From the cell containing the given text, extract its center point as [X, Y] coordinate. 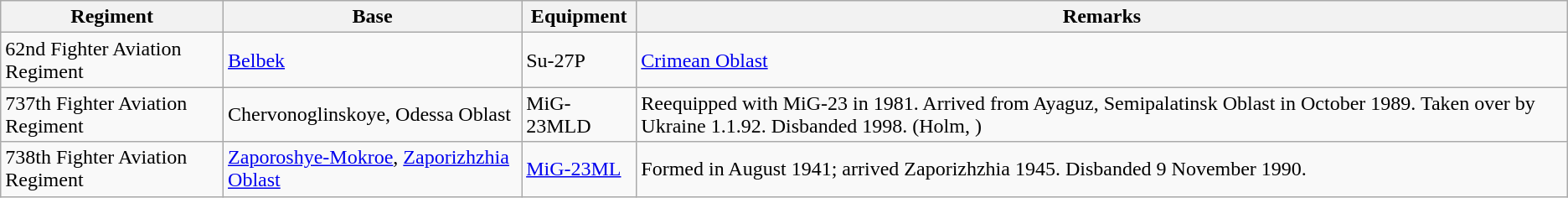
Crimean Oblast [1102, 60]
Formed in August 1941; arrived Zaporizhzhia 1945. Disbanded 9 November 1990. [1102, 169]
Su-27P [580, 60]
62nd Fighter Aviation Regiment [112, 60]
Remarks [1102, 17]
Regiment [112, 17]
738th Fighter Aviation Regiment [112, 169]
Chervonoglinskoye, Odessa Oblast [373, 114]
Equipment [580, 17]
Zaporoshye-Mokroe, Zaporizhzhia Oblast [373, 169]
Reequipped with MiG-23 in 1981. Arrived from Ayaguz, Semipalatinsk Oblast in October 1989. Taken over by Ukraine 1.1.92. Disbanded 1998. (Holm, ) [1102, 114]
MiG-23MLD [580, 114]
Base [373, 17]
Belbek [373, 60]
737th Fighter Aviation Regiment [112, 114]
MiG-23ML [580, 169]
